Identify which cell holds the provided text, then report its (x, y) central coordinate. 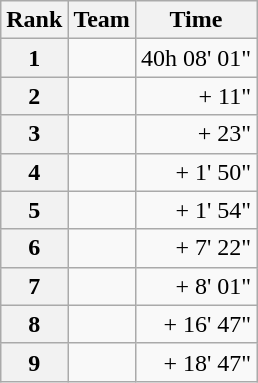
40h 08' 01" (196, 58)
+ 7' 22" (196, 248)
3 (34, 134)
+ 16' 47" (196, 324)
2 (34, 96)
+ 18' 47" (196, 362)
Time (196, 20)
+ 11" (196, 96)
4 (34, 172)
8 (34, 324)
9 (34, 362)
+ 23" (196, 134)
7 (34, 286)
Team (102, 20)
+ 1' 54" (196, 210)
5 (34, 210)
1 (34, 58)
6 (34, 248)
+ 1' 50" (196, 172)
+ 8' 01" (196, 286)
Rank (34, 20)
